Capture the cell that displays the provided text and extract its [x, y] central coordinate. 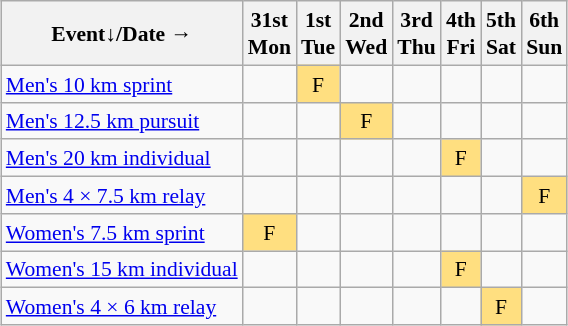
2ndWed [366, 33]
3rdThu [416, 33]
Women's 4 × 6 km relay [122, 306]
Women's 15 km individual [122, 268]
Men's 10 km sprint [122, 84]
Men's 4 × 7.5 km relay [122, 194]
Women's 7.5 km sprint [122, 232]
6thSun [544, 33]
Event↓/Date → [122, 33]
1stTue [318, 33]
Men's 20 km individual [122, 158]
5thSat [501, 33]
31stMon [270, 33]
Men's 12.5 km pursuit [122, 120]
4thFri [461, 33]
